Pinpoint the cell where the given text exists, returning its [X, Y] midpoint coordinate. 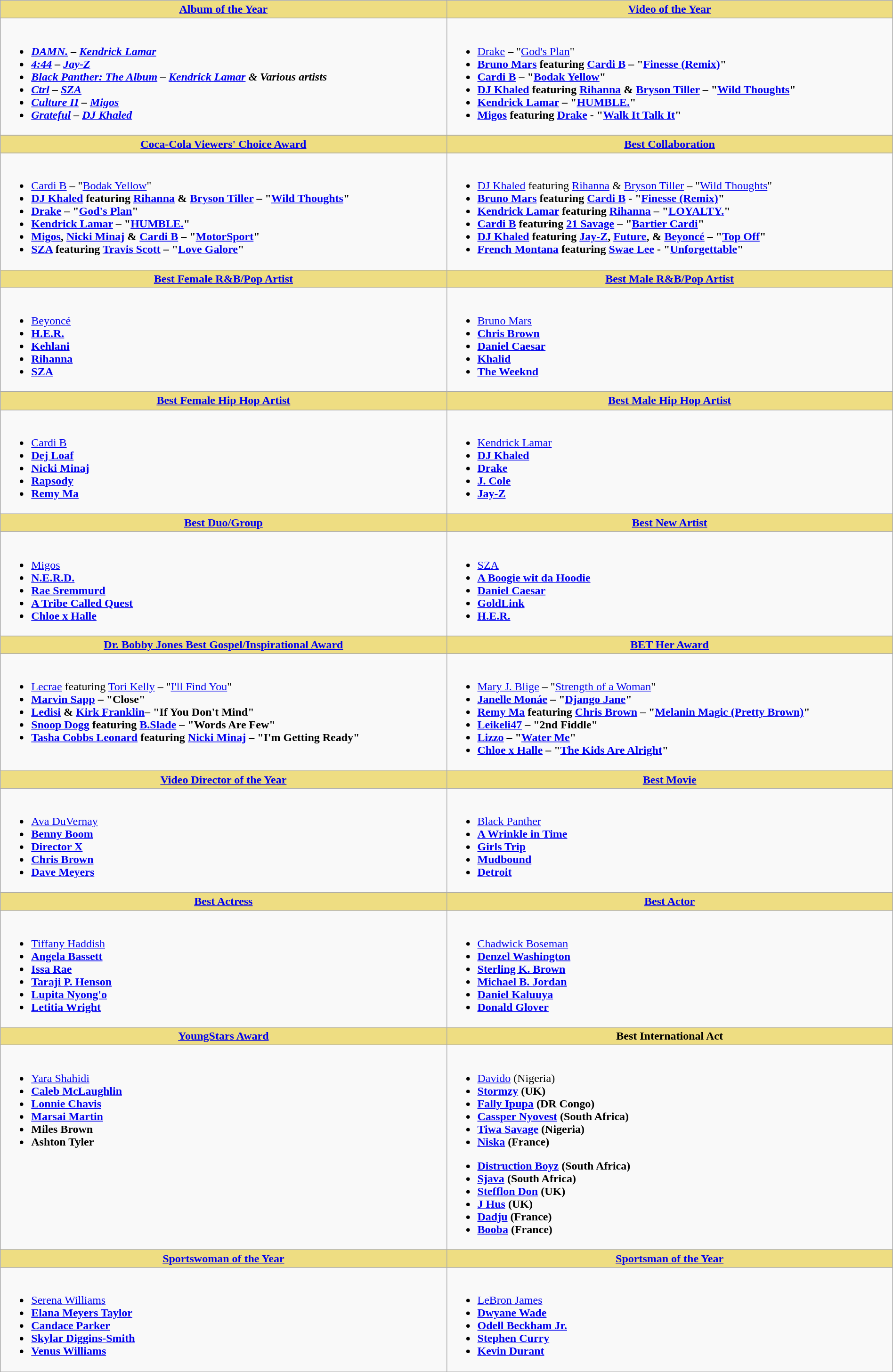
Best Female R&B/Pop Artist [223, 279]
Black PantherA Wrinkle in TimeGirls TripMudboundDetroit [670, 841]
Ava DuVernayBenny BoomDirector XChris BrownDave Meyers [223, 841]
Best Collaboration [670, 144]
SZAA Boogie wit da HoodieDaniel CaesarGoldLinkH.E.R. [670, 584]
BeyoncéH.E.R.KehlaniRihannaSZA [223, 340]
Best Male Hip Hop Artist [670, 401]
MigosN.E.R.D.Rae SremmurdA Tribe Called QuestChloe x Halle [223, 584]
Serena WilliamsElana Meyers TaylorCandace ParkerSkylar Diggins-SmithVenus Williams [223, 1319]
Yara ShahidiCaleb McLaughlinLonnie ChavisMarsai MartinMiles BrownAshton Tyler [223, 1147]
Sportswoman of the Year [223, 1259]
Tiffany HaddishAngela BassettIssa RaeTaraji P. HensonLupita Nyong'oLetitia Wright [223, 969]
Coca-Cola Viewers' Choice Award [223, 144]
YoungStars Award [223, 1036]
Best New Artist [670, 523]
Best Movie [670, 779]
BET Her Award [670, 645]
Chadwick BosemanDenzel WashingtonSterling K. BrownMichael B. JordanDaniel KaluuyaDonald Glover [670, 969]
Best Female Hip Hop Artist [223, 401]
LeBron JamesDwyane WadeOdell Beckham Jr.Stephen CurryKevin Durant [670, 1319]
Kendrick LamarDJ KhaledDrakeJ. ColeJay-Z [670, 461]
Best Duo/Group [223, 523]
Video Director of the Year [223, 779]
DAMN. – Kendrick Lamar4:44 – Jay-ZBlack Panther: The Album – Kendrick Lamar & Various artistsCtrl – SZACulture II – MigosGrateful – DJ Khaled [223, 77]
Album of the Year [223, 9]
Best International Act [670, 1036]
Best Male R&B/Pop Artist [670, 279]
Bruno MarsChris BrownDaniel CaesarKhalidThe Weeknd [670, 340]
Best Actress [223, 902]
Sportsman of the Year [670, 1259]
Best Actor [670, 902]
Dr. Bobby Jones Best Gospel/Inspirational Award [223, 645]
Cardi BDej LoafNicki MinajRapsodyRemy Ma [223, 461]
Video of the Year [670, 9]
